Scan for the cell matching the given text and deliver its [x, y] coordinate at center. 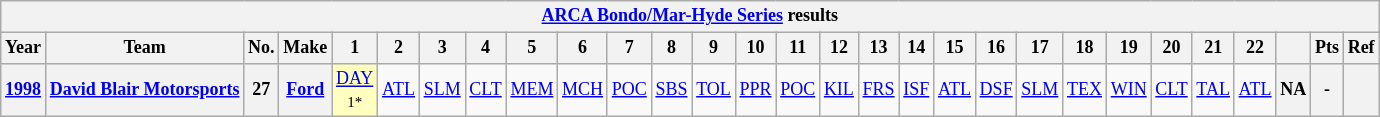
MEM [532, 90]
ISF [916, 90]
Ford [306, 90]
20 [1172, 48]
KIL [840, 90]
16 [996, 48]
FRS [878, 90]
No. [262, 48]
18 [1085, 48]
ARCA Bondo/Mar-Hyde Series results [690, 16]
TOL [714, 90]
SBS [672, 90]
13 [878, 48]
1998 [24, 90]
27 [262, 90]
4 [486, 48]
TEX [1085, 90]
12 [840, 48]
17 [1040, 48]
19 [1128, 48]
11 [798, 48]
1 [355, 48]
David Blair Motorsports [144, 90]
MCH [583, 90]
10 [756, 48]
NA [1294, 90]
TAL [1213, 90]
DAY1* [355, 90]
- [1328, 90]
Make [306, 48]
Pts [1328, 48]
22 [1255, 48]
Year [24, 48]
PPR [756, 90]
7 [629, 48]
3 [442, 48]
2 [399, 48]
5 [532, 48]
15 [955, 48]
9 [714, 48]
14 [916, 48]
Team [144, 48]
6 [583, 48]
8 [672, 48]
Ref [1361, 48]
21 [1213, 48]
DSF [996, 90]
WIN [1128, 90]
